Pinpoint the cell where the given text exists, returning its [X, Y] midpoint coordinate. 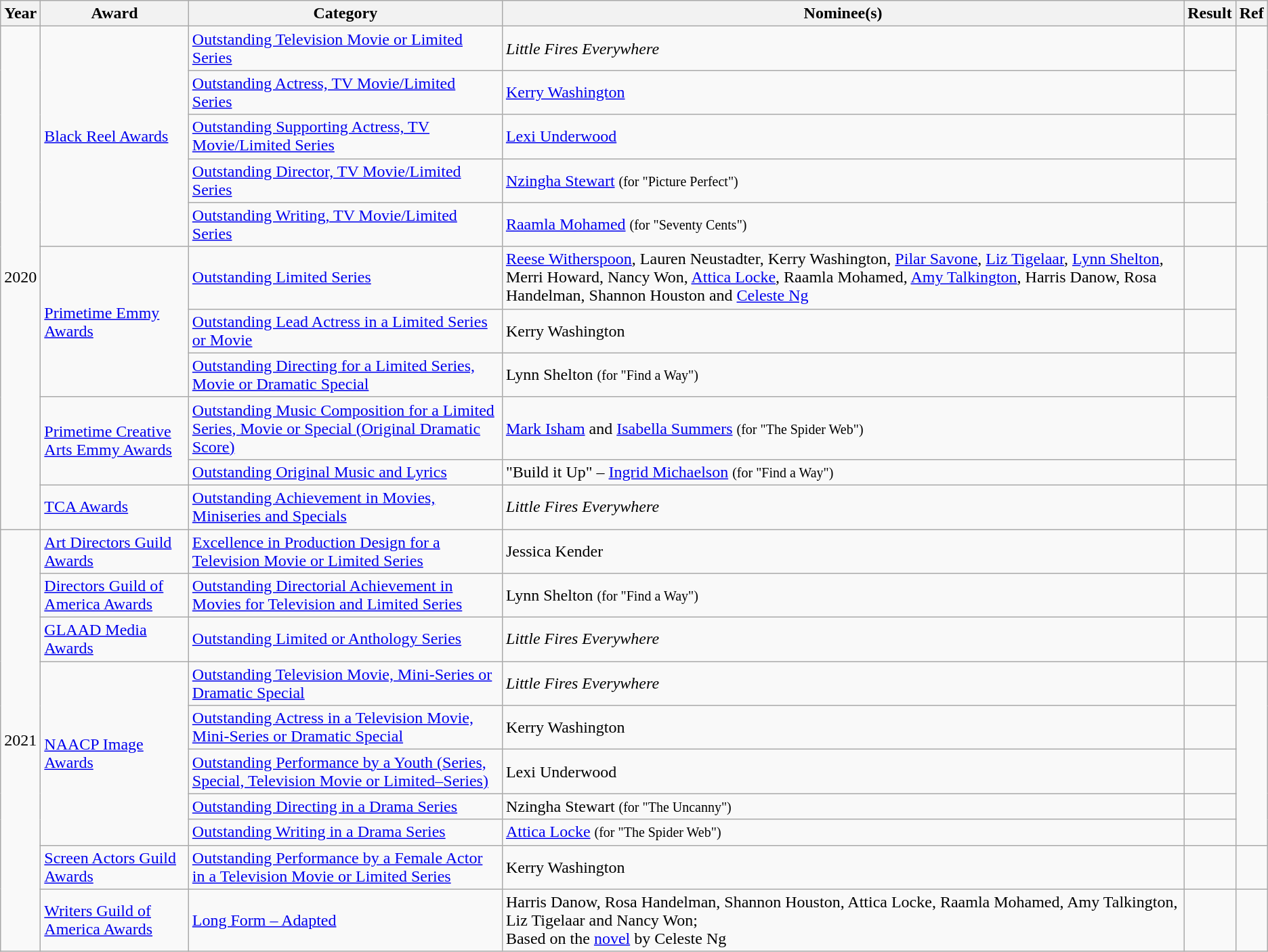
Attica Locke (for "The Spider Web") [843, 832]
Year [20, 14]
Raamla Mohamed (for "Seventy Cents") [843, 225]
Outstanding Television Movie or Limited Series [345, 49]
Outstanding Writing in a Drama Series [345, 832]
Outstanding Performance by a Youth (Series, Special, Television Movie or Limited–Series) [345, 772]
Category [345, 14]
Outstanding Directing for a Limited Series, Movie or Dramatic Special [345, 375]
Writers Guild of America Awards [114, 920]
Nzingha Stewart (for "The Uncanny") [843, 806]
Outstanding Writing, TV Movie/Limited Series [345, 225]
Art Directors Guild Awards [114, 551]
GLAAD Media Awards [114, 639]
Outstanding Performance by a Female Actor in a Television Movie or Limited Series [345, 867]
Ref [1252, 14]
Black Reel Awards [114, 137]
Outstanding Limited Series [345, 278]
Outstanding Original Music and Lyrics [345, 472]
Directors Guild of America Awards [114, 596]
Award [114, 14]
Outstanding Director, TV Movie/Limited Series [345, 180]
2020 [20, 278]
Outstanding Music Composition for a Limited Series, Movie or Special (Original Dramatic Score) [345, 428]
Excellence in Production Design for a Television Movie or Limited Series [345, 551]
Outstanding Limited or Anthology Series [345, 639]
Result [1210, 14]
Mark Isham and Isabella Summers (for "The Spider Web") [843, 428]
Outstanding Directorial Achievement in Movies for Television and Limited Series [345, 596]
Outstanding Directing in a Drama Series [345, 806]
NAACP Image Awards [114, 753]
Nominee(s) [843, 14]
Jessica Kender [843, 551]
Outstanding Achievement in Movies, Miniseries and Specials [345, 506]
Primetime Emmy Awards [114, 322]
"Build it Up" – Ingrid Michaelson (for "Find a Way") [843, 472]
Nzingha Stewart (for "Picture Perfect") [843, 180]
Long Form – Adapted [345, 920]
Outstanding Lead Actress in a Limited Series or Movie [345, 330]
Outstanding Actress in a Television Movie, Mini-Series or Dramatic Special [345, 727]
Outstanding Actress, TV Movie/Limited Series [345, 92]
2021 [20, 741]
Primetime Creative Arts Emmy Awards [114, 441]
Outstanding Supporting Actress, TV Movie/Limited Series [345, 137]
Outstanding Television Movie, Mini-Series or Dramatic Special [345, 684]
Screen Actors Guild Awards [114, 867]
TCA Awards [114, 506]
